Extract the (x, y) coordinate from the center of the cell holding the provided text.  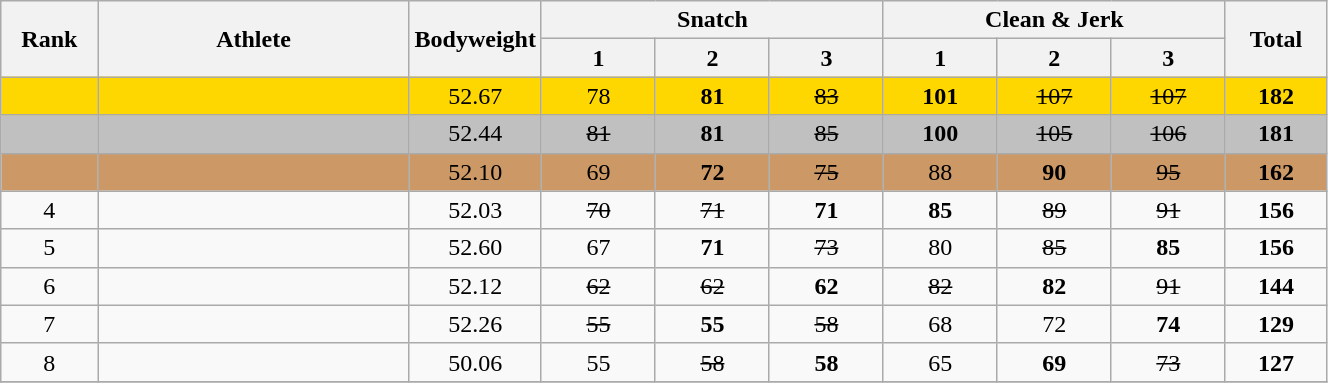
52.67 (475, 96)
Clean & Jerk (1054, 20)
Athlete (254, 39)
52.44 (475, 134)
52.60 (475, 248)
Snatch (712, 20)
68 (940, 324)
101 (940, 96)
90 (1054, 172)
181 (1276, 134)
50.06 (475, 362)
67 (598, 248)
7 (50, 324)
182 (1276, 96)
83 (826, 96)
65 (940, 362)
162 (1276, 172)
100 (940, 134)
75 (826, 172)
52.03 (475, 210)
Bodyweight (475, 39)
5 (50, 248)
Rank (50, 39)
106 (1168, 134)
70 (598, 210)
8 (50, 362)
89 (1054, 210)
127 (1276, 362)
95 (1168, 172)
129 (1276, 324)
78 (598, 96)
52.12 (475, 286)
6 (50, 286)
80 (940, 248)
88 (940, 172)
74 (1168, 324)
105 (1054, 134)
52.10 (475, 172)
4 (50, 210)
Total (1276, 39)
52.26 (475, 324)
144 (1276, 286)
